Extract the (x, y) coordinate from the center of the cell holding the provided text.  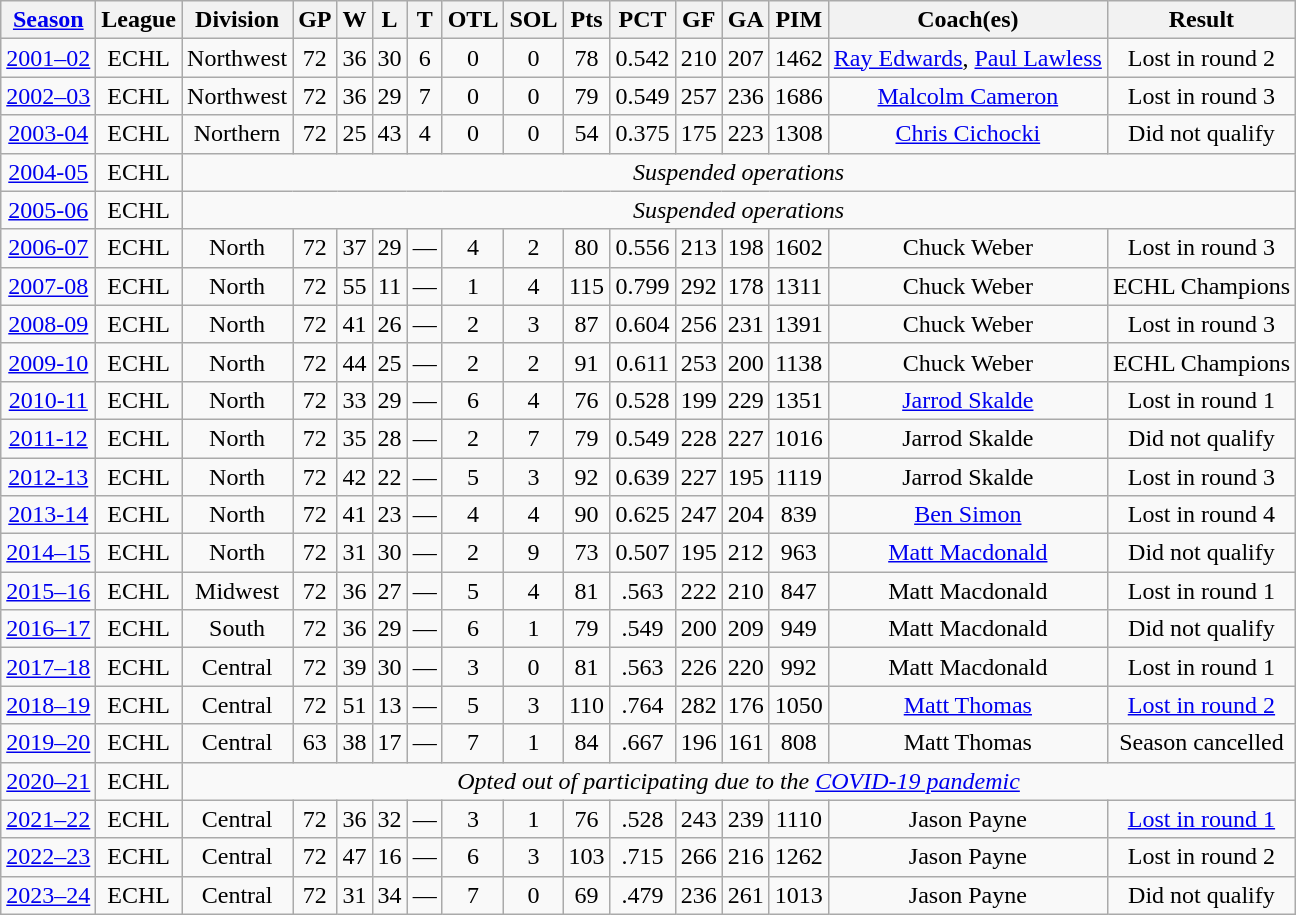
282 (698, 705)
Lost in round 4 (1201, 515)
228 (698, 438)
Division (238, 20)
26 (390, 324)
0.528 (642, 400)
847 (798, 591)
Season cancelled (1201, 743)
GP (315, 20)
2008-09 (48, 324)
92 (586, 477)
37 (354, 248)
17 (390, 743)
L (390, 20)
2022–23 (48, 857)
73 (586, 553)
80 (586, 248)
2010-11 (48, 400)
992 (798, 667)
1462 (798, 58)
0.611 (642, 362)
2021–22 (48, 819)
28 (390, 438)
Season (48, 20)
222 (698, 591)
35 (354, 438)
261 (746, 895)
204 (746, 515)
2023–24 (48, 895)
808 (798, 743)
PCT (642, 20)
32 (390, 819)
.479 (642, 895)
0.604 (642, 324)
256 (698, 324)
Result (1201, 20)
196 (698, 743)
1262 (798, 857)
90 (586, 515)
2019–20 (48, 743)
2018–19 (48, 705)
1686 (798, 96)
243 (698, 819)
11 (390, 286)
League (139, 20)
51 (354, 705)
Chris Cichocki (968, 134)
198 (746, 248)
266 (698, 857)
178 (746, 286)
38 (354, 743)
115 (586, 286)
2007-08 (48, 286)
GA (746, 20)
44 (354, 362)
2004-05 (48, 172)
Midwest (238, 591)
103 (586, 857)
Pts (586, 20)
161 (746, 743)
34 (390, 895)
T (424, 20)
87 (586, 324)
43 (390, 134)
22 (390, 477)
.667 (642, 743)
2003-04 (48, 134)
23 (390, 515)
1013 (798, 895)
78 (586, 58)
Ben Simon (968, 515)
Northern (238, 134)
175 (698, 134)
207 (746, 58)
1138 (798, 362)
2005-06 (48, 210)
.764 (642, 705)
176 (746, 705)
0.542 (642, 58)
1351 (798, 400)
16 (390, 857)
.715 (642, 857)
209 (746, 629)
223 (746, 134)
39 (354, 667)
69 (586, 895)
0.799 (642, 286)
963 (798, 553)
0.507 (642, 553)
Coach(es) (968, 20)
84 (586, 743)
.528 (642, 819)
2006-07 (48, 248)
949 (798, 629)
0.556 (642, 248)
2012-13 (48, 477)
47 (354, 857)
Opted out of participating due to the COVID-19 pandemic (739, 781)
PIM (798, 20)
257 (698, 96)
W (354, 20)
0.639 (642, 477)
2014–15 (48, 553)
0.375 (642, 134)
2015–16 (48, 591)
247 (698, 515)
2013-14 (48, 515)
229 (746, 400)
63 (315, 743)
1308 (798, 134)
2009-10 (48, 362)
.549 (642, 629)
SOL (534, 20)
239 (746, 819)
226 (698, 667)
1391 (798, 324)
220 (746, 667)
253 (698, 362)
13 (390, 705)
0.625 (642, 515)
1119 (798, 477)
2011-12 (48, 438)
2002–03 (48, 96)
2001–02 (48, 58)
1311 (798, 286)
212 (746, 553)
GF (698, 20)
42 (354, 477)
2017–18 (48, 667)
Malcolm Cameron (968, 96)
110 (586, 705)
1016 (798, 438)
199 (698, 400)
Ray Edwards, Paul Lawless (968, 58)
55 (354, 286)
292 (698, 286)
231 (746, 324)
216 (746, 857)
9 (534, 553)
839 (798, 515)
2020–21 (48, 781)
South (238, 629)
1110 (798, 819)
27 (390, 591)
33 (354, 400)
91 (586, 362)
2016–17 (48, 629)
1050 (798, 705)
213 (698, 248)
1602 (798, 248)
OTL (473, 20)
54 (586, 134)
